Return (x, y) of the center of cell containing provided text 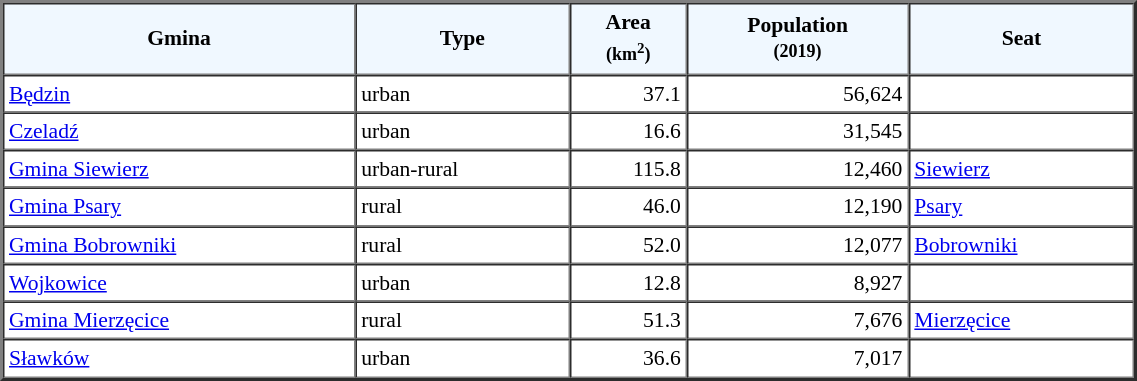
Sławków (179, 359)
Population(2019) (798, 38)
46.0 (628, 207)
Type (462, 38)
Seat (1021, 38)
Gmina Siewierz (179, 169)
Gmina Bobrowniki (179, 245)
8,927 (798, 283)
115.8 (628, 169)
Bobrowniki (1021, 245)
Siewierz (1021, 169)
16.6 (628, 131)
Czeladź (179, 131)
Area(km2) (628, 38)
12,077 (798, 245)
37.1 (628, 93)
12.8 (628, 283)
Będzin (179, 93)
Gmina Mierzęcice (179, 321)
31,545 (798, 131)
36.6 (628, 359)
Gmina (179, 38)
52.0 (628, 245)
7,676 (798, 321)
12,190 (798, 207)
Psary (1021, 207)
Wojkowice (179, 283)
Mierzęcice (1021, 321)
urban-rural (462, 169)
56,624 (798, 93)
12,460 (798, 169)
Gmina Psary (179, 207)
7,017 (798, 359)
51.3 (628, 321)
